Return the (X, Y) coordinate for the center point of the cell that contains the specified text.  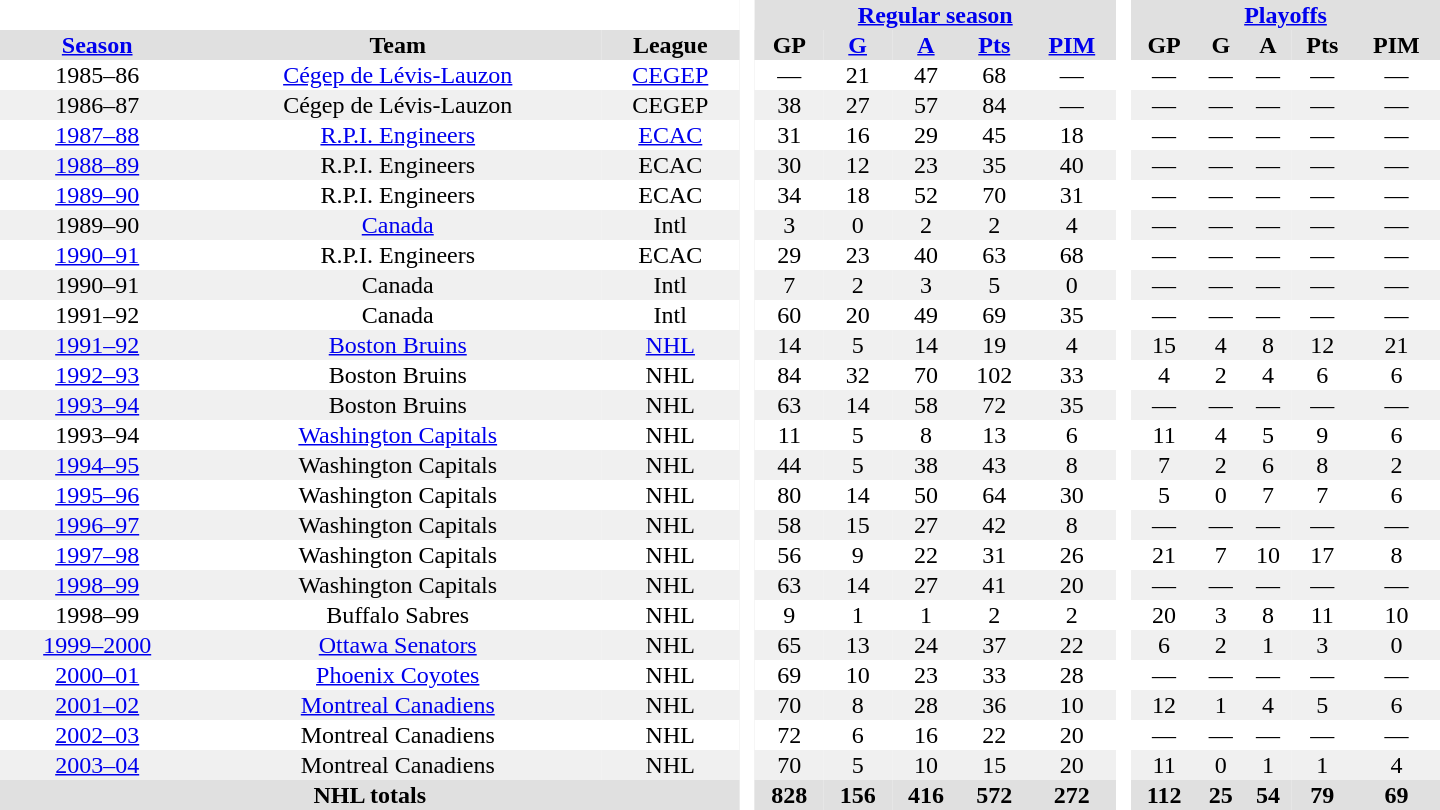
54 (1268, 795)
Regular season (935, 15)
112 (1164, 795)
17 (1322, 555)
Season (97, 45)
Playoffs (1286, 15)
50 (926, 495)
272 (1072, 795)
44 (789, 465)
1996–97 (97, 525)
49 (926, 315)
37 (994, 645)
1988–89 (97, 165)
416 (926, 795)
57 (926, 105)
64 (994, 495)
45 (994, 135)
2001–02 (97, 705)
41 (994, 585)
24 (926, 645)
47 (926, 75)
NHL totals (370, 795)
80 (789, 495)
32 (858, 375)
Team (398, 45)
1986–87 (97, 105)
36 (994, 705)
34 (789, 195)
1987–88 (97, 135)
156 (858, 795)
42 (994, 525)
43 (994, 465)
1994–95 (97, 465)
19 (994, 345)
1985–86 (97, 75)
Ottawa Senators (398, 645)
26 (1072, 555)
2003–04 (97, 765)
1995–96 (97, 495)
1997–98 (97, 555)
828 (789, 795)
1999–2000 (97, 645)
2000–01 (97, 675)
Buffalo Sabres (398, 615)
79 (1322, 795)
572 (994, 795)
102 (994, 375)
60 (789, 315)
1992–93 (97, 375)
League (670, 45)
2002–03 (97, 735)
52 (926, 195)
25 (1220, 795)
Phoenix Coyotes (398, 675)
56 (789, 555)
65 (789, 645)
